Pinpoint the cell where the given text exists, returning its [X, Y] midpoint coordinate. 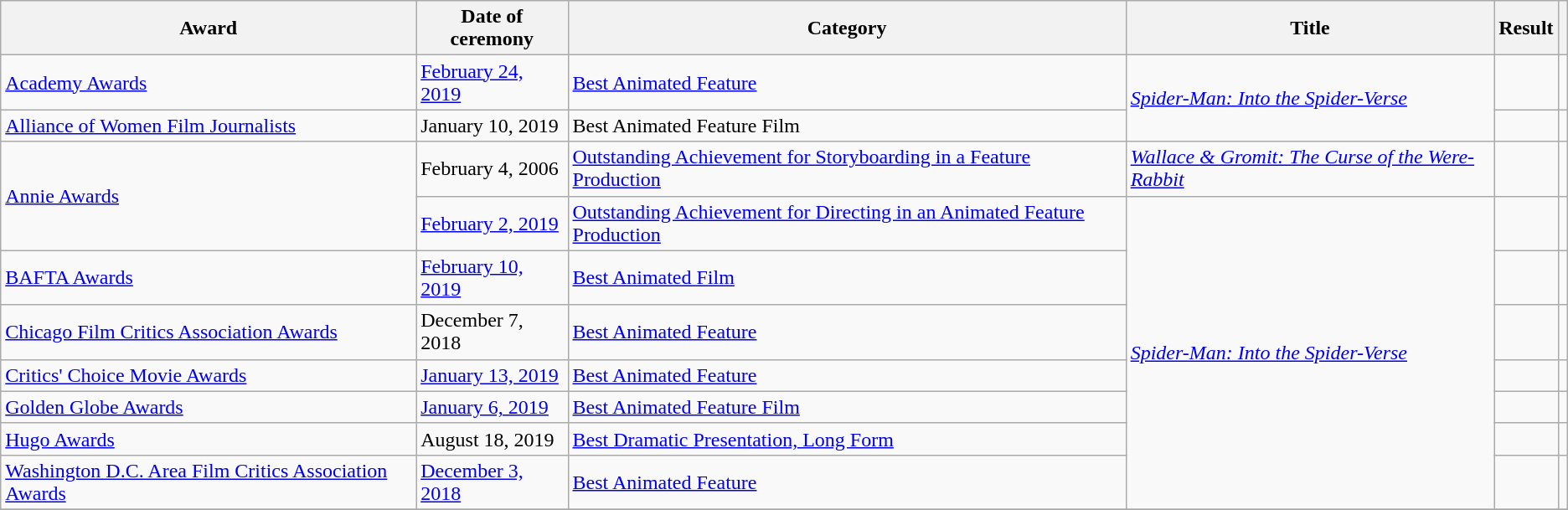
Outstanding Achievement for Storyboarding in a Feature Production [847, 169]
December 3, 2018 [493, 482]
February 2, 2019 [493, 223]
Chicago Film Critics Association Awards [209, 332]
Critics' Choice Movie Awards [209, 375]
Best Animated Film [847, 278]
Title [1310, 28]
Date of ceremony [493, 28]
Washington D.C. Area Film Critics Association Awards [209, 482]
Outstanding Achievement for Directing in an Animated Feature Production [847, 223]
Golden Globe Awards [209, 407]
BAFTA Awards [209, 278]
January 10, 2019 [493, 126]
Hugo Awards [209, 439]
Wallace & Gromit: The Curse of the Were-Rabbit [1310, 169]
Alliance of Women Film Journalists [209, 126]
August 18, 2019 [493, 439]
Result [1526, 28]
February 4, 2006 [493, 169]
January 6, 2019 [493, 407]
Annie Awards [209, 196]
February 24, 2019 [493, 82]
Best Dramatic Presentation, Long Form [847, 439]
Academy Awards [209, 82]
December 7, 2018 [493, 332]
January 13, 2019 [493, 375]
February 10, 2019 [493, 278]
Award [209, 28]
Category [847, 28]
